Find where the given text appears and provide that cell's center as (X, Y) coordinate. 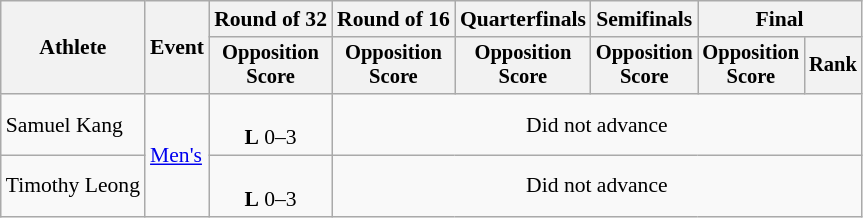
Event (177, 48)
Quarterfinals (523, 19)
Round of 16 (394, 19)
Semifinals (644, 19)
Final (780, 19)
Samuel Kang (73, 124)
Men's (177, 155)
Round of 32 (270, 19)
Athlete (73, 48)
Rank (833, 66)
Timothy Leong (73, 186)
